Scan for the cell matching the given text and deliver its [X, Y] coordinate at center. 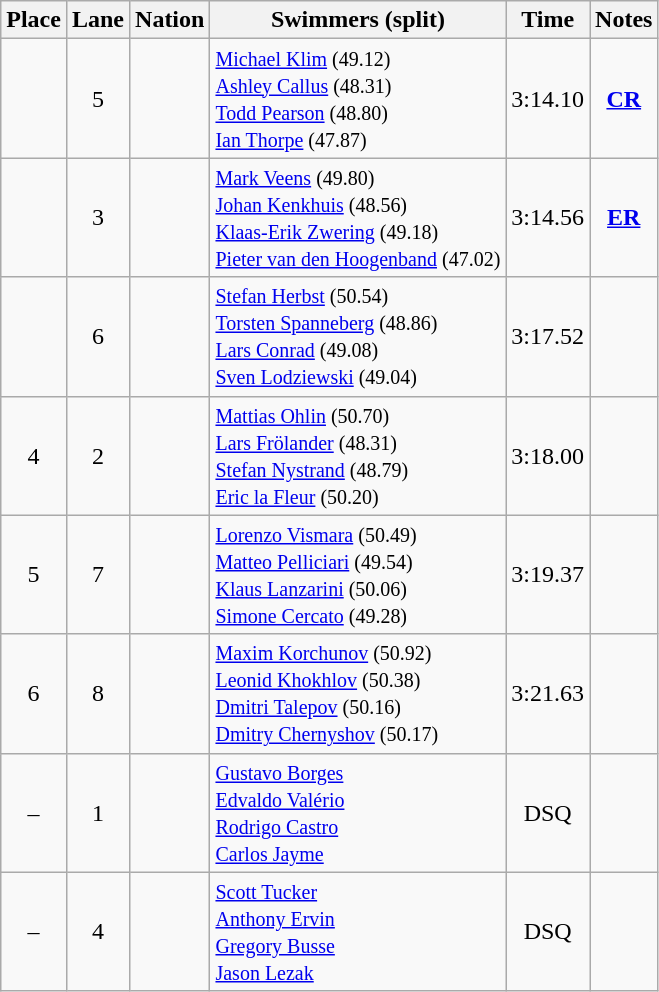
Mark Veens (49.80) Johan Kenkhuis (48.56) Klaas-Erik Zwering (49.18) Pieter van den Hoogenband (47.02) [358, 218]
CR [624, 98]
Notes [624, 20]
Michael Klim (49.12) Ashley Callus (48.31) Todd Pearson (48.80) Ian Thorpe (47.87) [358, 98]
7 [98, 574]
ER [624, 218]
3 [98, 218]
Time [548, 20]
Gustavo Borges Edvaldo Valério Rodrigo Castro Carlos Jayme [358, 812]
8 [98, 694]
3:19.37 [548, 574]
Nation [170, 20]
Mattias Ohlin (50.70) Lars Frölander (48.31) Stefan Nystrand (48.79) Eric la Fleur (50.20) [358, 456]
3:17.52 [548, 336]
Maxim Korchunov (50.92) Leonid Khokhlov (50.38) Dmitri Talepov (50.16) Dmitry Chernyshov (50.17) [358, 694]
Lorenzo Vismara (50.49) Matteo Pelliciari (49.54) Klaus Lanzarini (50.06) Simone Cercato (49.28) [358, 574]
3:14.10 [548, 98]
Lane [98, 20]
Swimmers (split) [358, 20]
2 [98, 456]
3:21.63 [548, 694]
3:14.56 [548, 218]
1 [98, 812]
Stefan Herbst (50.54) Torsten Spanneberg (48.86) Lars Conrad (49.08) Sven Lodziewski (49.04) [358, 336]
Scott Tucker Anthony Ervin Gregory Busse Jason Lezak [358, 932]
Place [34, 20]
3:18.00 [548, 456]
